Return [x, y] of the center of cell containing provided text 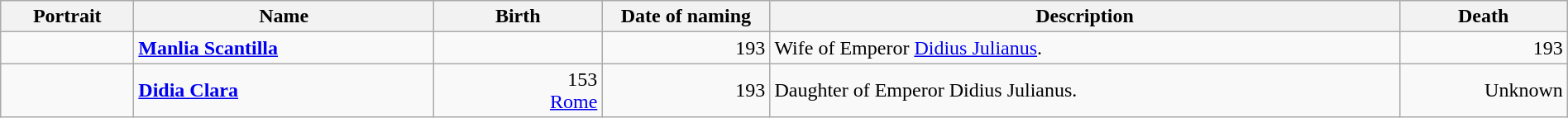
Death [1484, 17]
Wife of Emperor Didius Julianus. [1085, 48]
Manlia Scantilla [284, 48]
Name [284, 17]
Portrait [68, 17]
Unknown [1484, 91]
Didia Clara [284, 91]
Birth [518, 17]
Date of naming [686, 17]
Daughter of Emperor Didius Julianus. [1085, 91]
153Rome [518, 91]
Description [1085, 17]
